Search for the cell housing the specified text and yield its [x, y] center coordinate. 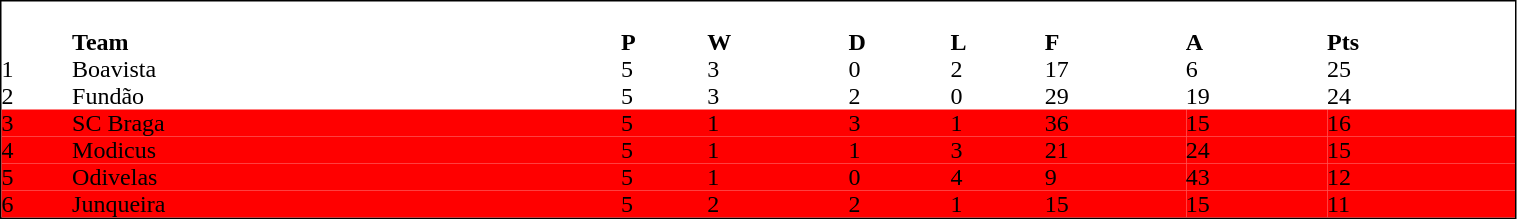
25 [1421, 70]
11 [1421, 204]
21 [1116, 150]
36 [1116, 124]
Odivelas [346, 178]
Junqueira [346, 204]
43 [1256, 178]
P [664, 42]
12 [1421, 178]
Pts [1421, 42]
Boavista [346, 70]
9 [1116, 178]
F [1116, 42]
SC Braga [346, 124]
Team [346, 42]
Fundão [346, 96]
19 [1256, 96]
Modicus [346, 150]
D [899, 42]
29 [1116, 96]
W [778, 42]
L [997, 42]
A [1256, 42]
17 [1116, 70]
16 [1421, 124]
